For the text-containing cell, return its midpoint in (X, Y) coordinate format. 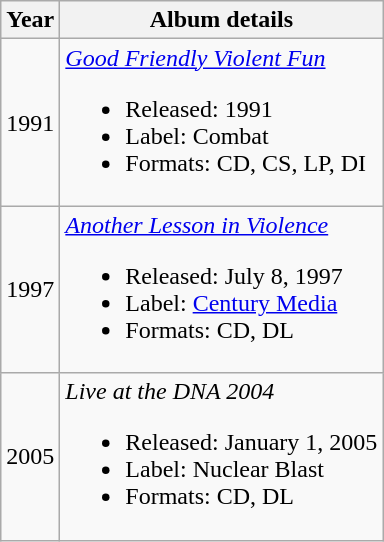
2005 (30, 456)
Album details (222, 20)
Good Friendly Violent FunReleased: 1991Label: CombatFormats: CD, CS, LP, DI (222, 122)
Another Lesson in ViolenceReleased: July 8, 1997Label: Century MediaFormats: CD, DL (222, 290)
1991 (30, 122)
Live at the DNA 2004Released: January 1, 2005Label: Nuclear BlastFormats: CD, DL (222, 456)
1997 (30, 290)
Year (30, 20)
